Identify which cell holds the provided text, then report its (X, Y) central coordinate. 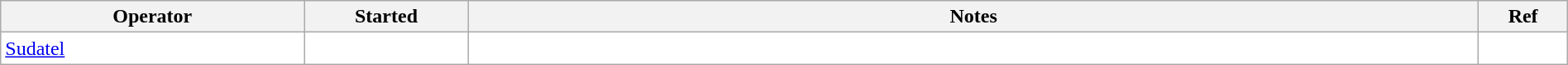
Ref (1523, 17)
Sudatel (152, 48)
Operator (152, 17)
Started (386, 17)
Notes (973, 17)
